Provide the [x, y] coordinate of the cell's center where the given text is located.  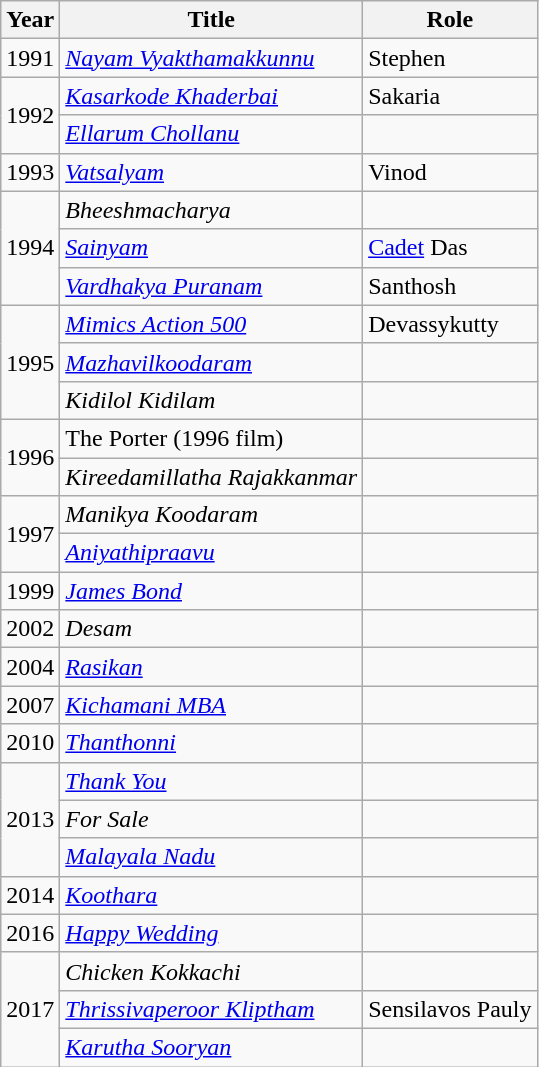
Santhosh [450, 286]
Thrissivaperoor Kliptham [212, 1009]
Role [450, 20]
Happy Wedding [212, 933]
Kireedamillatha Rajakkanmar [212, 477]
Sensilavos Pauly [450, 1009]
Karutha Sooryan [212, 1047]
2004 [30, 667]
Vardhakya Puranam [212, 286]
1994 [30, 248]
Vinod [450, 172]
For Sale [212, 819]
Koothara [212, 895]
1993 [30, 172]
2007 [30, 705]
Sainyam [212, 248]
James Bond [212, 591]
Mimics Action 500 [212, 324]
Chicken Kokkachi [212, 971]
Bheeshmacharya [212, 210]
Malayala Nadu [212, 857]
Title [212, 20]
Stephen [450, 58]
1995 [30, 362]
2016 [30, 933]
Devassykutty [450, 324]
Cadet Das [450, 248]
Ellarum Chollanu [212, 134]
2014 [30, 895]
2013 [30, 819]
Rasikan [212, 667]
2017 [30, 1009]
1999 [30, 591]
1991 [30, 58]
The Porter (1996 film) [212, 438]
2010 [30, 743]
Thanthonni [212, 743]
Nayam Vyakthamakkunnu [212, 58]
Aniyathipraavu [212, 553]
Sakaria [450, 96]
Kasarkode Khaderbai [212, 96]
Mazhavilkoodaram [212, 362]
Kichamani MBA [212, 705]
Thank You [212, 781]
Vatsalyam [212, 172]
Kidilol Kidilam [212, 400]
Manikya Koodaram [212, 515]
1996 [30, 457]
2002 [30, 629]
1997 [30, 534]
1992 [30, 115]
Desam [212, 629]
Year [30, 20]
